Capture the cell that displays the provided text and extract its (X, Y) central coordinate. 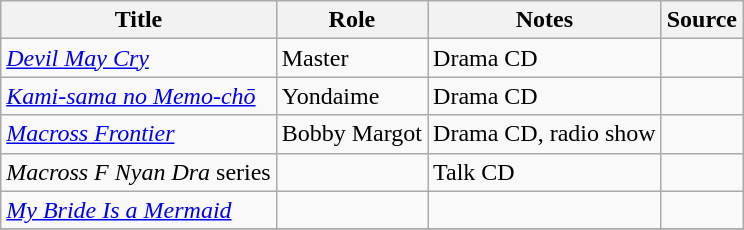
Kami-sama no Memo-chō (138, 96)
Notes (545, 20)
Devil May Cry (138, 58)
Talk CD (545, 172)
Yondaime (352, 96)
Master (352, 58)
Drama CD, radio show (545, 134)
Macross Frontier (138, 134)
Bobby Margot (352, 134)
Role (352, 20)
Macross F Nyan Dra series (138, 172)
My Bride Is a Mermaid (138, 210)
Source (702, 20)
Title (138, 20)
